From the cell containing the given text, extract its center point as (X, Y) coordinate. 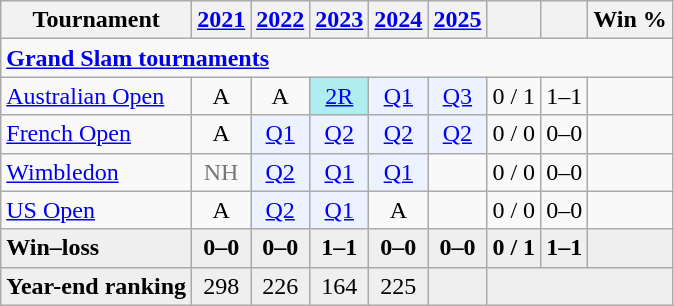
2R (340, 96)
2022 (280, 20)
Year-end ranking (96, 286)
Wimbledon (96, 172)
298 (222, 286)
2024 (398, 20)
Q3 (458, 96)
Win–loss (96, 248)
Tournament (96, 20)
2023 (340, 20)
Grand Slam tournaments (337, 58)
2021 (222, 20)
French Open (96, 134)
225 (398, 286)
US Open (96, 210)
2025 (458, 20)
Win % (630, 20)
164 (340, 286)
NH (222, 172)
226 (280, 286)
Australian Open (96, 96)
